Provide the [X, Y] coordinate of the cell's center where the given text is located.  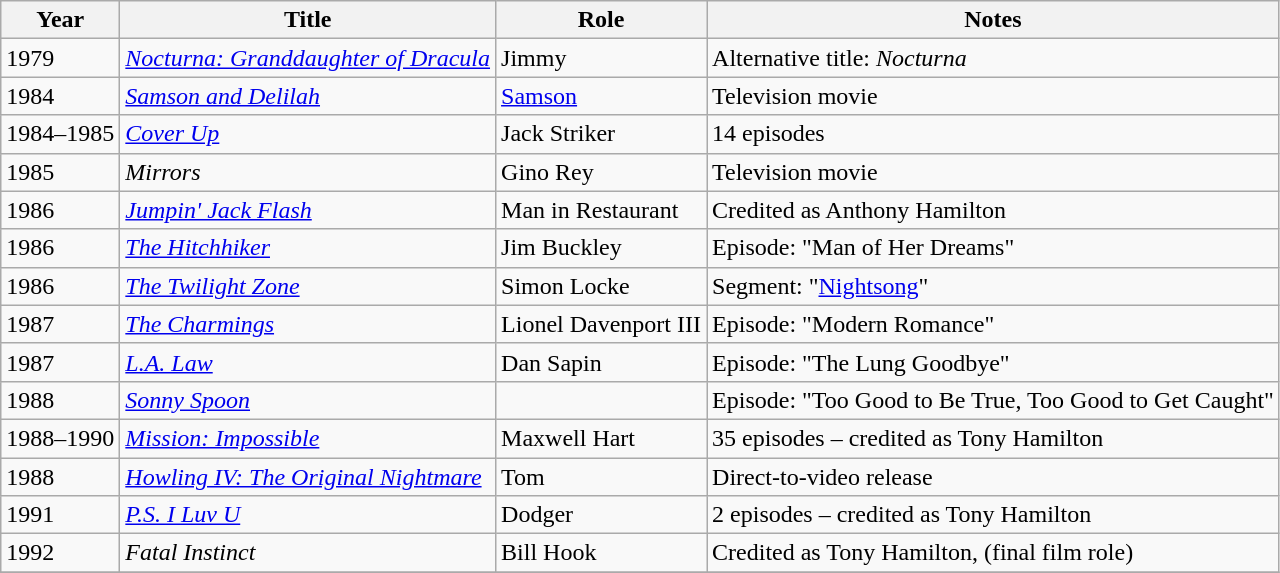
Alternative title: Nocturna [994, 58]
Jim Buckley [602, 248]
1984–1985 [60, 134]
Dodger [602, 515]
Maxwell Hart [602, 438]
Credited as Tony Hamilton, (final film role) [994, 553]
Dan Sapin [602, 362]
1992 [60, 553]
Role [602, 20]
Title [308, 20]
Jimmy [602, 58]
2 episodes – credited as Tony Hamilton [994, 515]
The Hitchhiker [308, 248]
Simon Locke [602, 286]
Nocturna: Granddaughter of Dracula [308, 58]
1985 [60, 172]
1991 [60, 515]
Credited as Anthony Hamilton [994, 210]
Howling IV: The Original Nightmare [308, 477]
1988–1990 [60, 438]
P.S. I Luv U [308, 515]
Direct-to-video release [994, 477]
Samson and Delilah [308, 96]
Sonny Spoon [308, 400]
Episode: "The Lung Goodbye" [994, 362]
Bill Hook [602, 553]
Tom [602, 477]
The Twilight Zone [308, 286]
Segment: "Nightsong" [994, 286]
Episode: "Modern Romance" [994, 324]
Lionel Davenport III [602, 324]
Episode: "Too Good to Be True, Too Good to Get Caught" [994, 400]
1984 [60, 96]
35 episodes – credited as Tony Hamilton [994, 438]
Fatal Instinct [308, 553]
Man in Restaurant [602, 210]
Gino Rey [602, 172]
Jack Striker [602, 134]
Year [60, 20]
Mission: Impossible [308, 438]
14 episodes [994, 134]
Samson [602, 96]
Jumpin' Jack Flash [308, 210]
1979 [60, 58]
L.A. Law [308, 362]
Cover Up [308, 134]
Episode: "Man of Her Dreams" [994, 248]
Notes [994, 20]
Mirrors [308, 172]
The Charmings [308, 324]
